Provide the (x, y) coordinate of the cell's center where the given text is located.  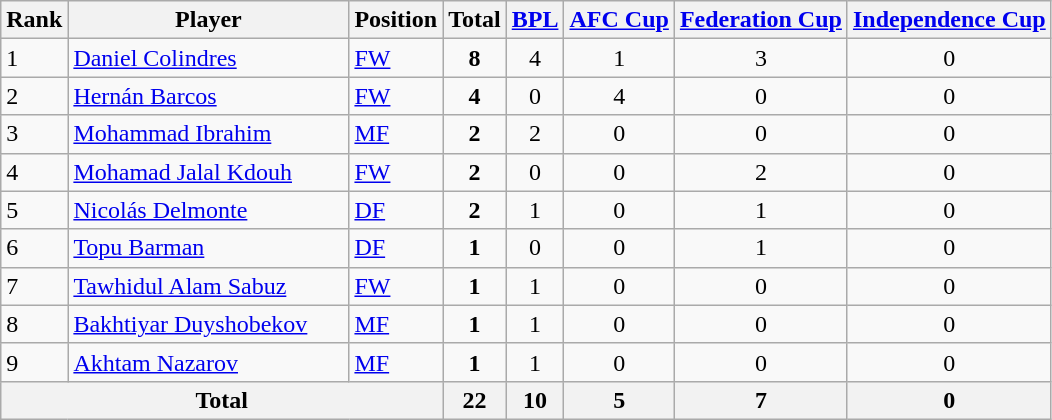
22 (475, 400)
Federation Cup (760, 20)
Rank (34, 20)
Mohammad Ibrahim (208, 134)
Hernán Barcos (208, 96)
Independence Cup (949, 20)
Akhtam Nazarov (208, 362)
Bakhtiyar Duyshobekov (208, 324)
Topu Barman (208, 248)
BPL (535, 20)
9 (34, 362)
Tawhidul Alam Sabuz (208, 286)
Nicolás Delmonte (208, 210)
AFC Cup (619, 20)
Position (396, 20)
10 (535, 400)
Daniel Colindres (208, 58)
6 (34, 248)
Player (208, 20)
Mohamad Jalal Kdouh (208, 172)
